Return (X, Y) of the center of cell containing provided text 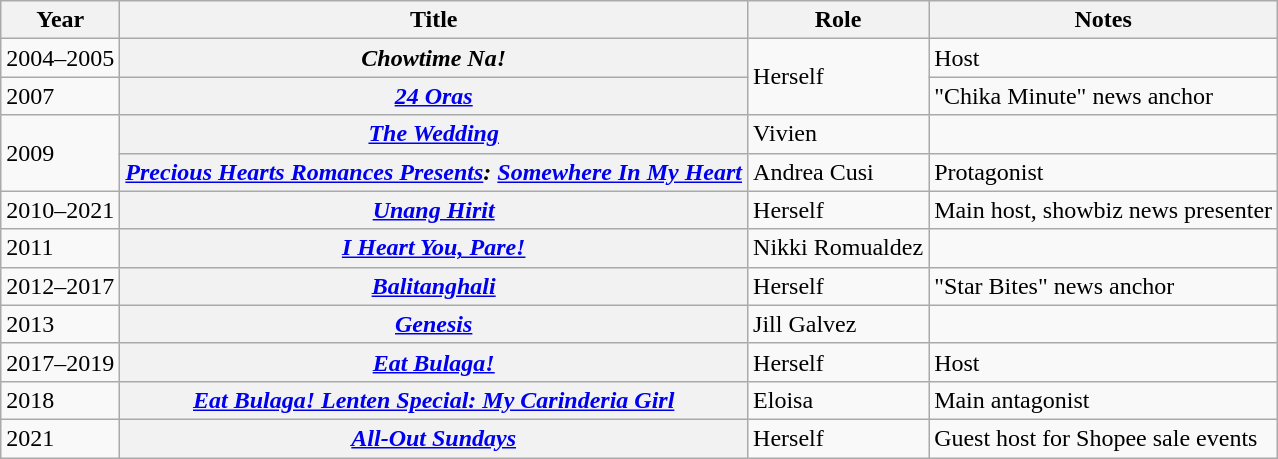
Guest host for Shopee sale events (1104, 438)
Unang Hirit (434, 210)
2017–2019 (60, 362)
2010–2021 (60, 210)
Eat Bulaga! (434, 362)
Notes (1104, 20)
Balitanghali (434, 286)
2007 (60, 96)
Title (434, 20)
Main antagonist (1104, 400)
2012–2017 (60, 286)
Eloisa (838, 400)
Main host, showbiz news presenter (1104, 210)
All-Out Sundays (434, 438)
Andrea Cusi (838, 172)
Year (60, 20)
The Wedding (434, 134)
Jill Galvez (838, 324)
Nikki Romualdez (838, 248)
2004–2005 (60, 58)
"Star Bites" news anchor (1104, 286)
2009 (60, 153)
Role (838, 20)
2021 (60, 438)
Protagonist (1104, 172)
Genesis (434, 324)
Vivien (838, 134)
Eat Bulaga! Lenten Special: My Carinderia Girl (434, 400)
2011 (60, 248)
2018 (60, 400)
"Chika Minute" news anchor (1104, 96)
I Heart You, Pare! (434, 248)
Precious Hearts Romances Presents: Somewhere In My Heart (434, 172)
Chowtime Na! (434, 58)
2013 (60, 324)
24 Oras (434, 96)
